Return the [x, y] coordinate for the center point of the cell that contains the specified text.  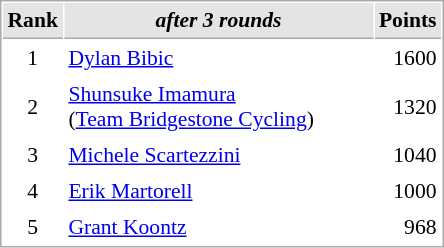
2 [32, 106]
Points [408, 21]
Grant Koontz [218, 227]
1040 [408, 155]
1000 [408, 191]
after 3 rounds [218, 21]
1320 [408, 106]
1 [32, 57]
4 [32, 191]
968 [408, 227]
Erik Martorell [218, 191]
1600 [408, 57]
Shunsuke Imamura(Team Bridgestone Cycling) [218, 106]
5 [32, 227]
Rank [32, 21]
Michele Scartezzini [218, 155]
Dylan Bibic [218, 57]
3 [32, 155]
